Extract the [X, Y] coordinate from the center of the cell holding the provided text.  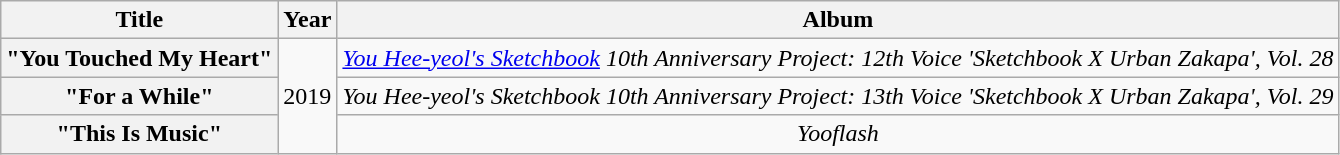
You Hee-yeol's Sketchbook 10th Anniversary Project: 12th Voice 'Sketchbook X Urban Zakapa', Vol. 28 [838, 58]
Title [140, 20]
2019 [308, 96]
"You Touched My Heart" [140, 58]
"For a While" [140, 96]
Year [308, 20]
"This Is Music" [140, 134]
Album [838, 20]
You Hee-yeol's Sketchbook 10th Anniversary Project: 13th Voice 'Sketchbook X Urban Zakapa', Vol. 29 [838, 96]
Yooflash [838, 134]
